Determine the (x, y) coordinate at the center of the cell enclosing the given text.  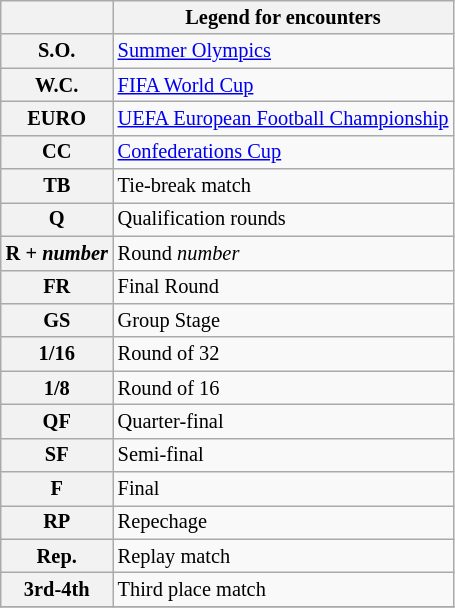
Q (57, 219)
FR (57, 287)
Quarter-final (284, 421)
Round of 32 (284, 354)
CC (57, 152)
Summer Olympics (284, 51)
RP (57, 522)
Repechage (284, 522)
Qualification rounds (284, 219)
SF (57, 455)
Third place match (284, 589)
1/16 (57, 354)
Confederations Cup (284, 152)
3rd-4th (57, 589)
Final Round (284, 287)
Tie-break match (284, 186)
FIFA World Cup (284, 85)
QF (57, 421)
S.O. (57, 51)
Semi-final (284, 455)
TB (57, 186)
EURO (57, 118)
Replay match (284, 556)
Round number (284, 253)
Rep. (57, 556)
GS (57, 320)
W.C. (57, 85)
Round of 16 (284, 388)
R + number (57, 253)
1/8 (57, 388)
Legend for encounters (284, 17)
Group Stage (284, 320)
UEFA European Football Championship (284, 118)
Final (284, 489)
F (57, 489)
